Capture the cell that displays the provided text and extract its (X, Y) central coordinate. 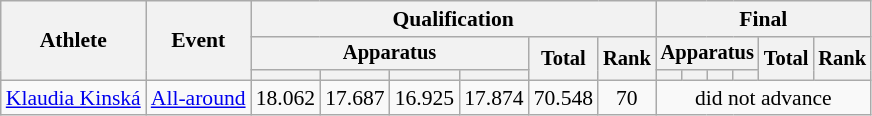
18.062 (286, 98)
Qualification (454, 19)
Athlete (74, 40)
17.874 (494, 98)
All-around (198, 98)
70.548 (564, 98)
70 (627, 98)
16.925 (424, 98)
Event (198, 40)
did not advance (764, 98)
Final (764, 19)
Klaudia Kinská (74, 98)
17.687 (354, 98)
